From the cell containing the given text, extract its center point as [x, y] coordinate. 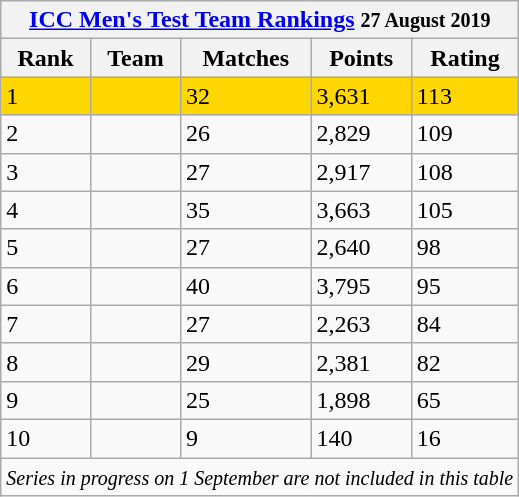
105 [465, 210]
3,795 [361, 286]
29 [246, 362]
140 [361, 438]
Team [135, 58]
108 [465, 172]
Series in progress on 1 September are not included in this table [260, 477]
8 [46, 362]
5 [46, 248]
1 [46, 96]
32 [246, 96]
2,917 [361, 172]
3 [46, 172]
16 [465, 438]
Matches [246, 58]
2 [46, 134]
6 [46, 286]
109 [465, 134]
35 [246, 210]
7 [46, 324]
3,663 [361, 210]
98 [465, 248]
84 [465, 324]
1,898 [361, 400]
2,640 [361, 248]
2,381 [361, 362]
95 [465, 286]
3,631 [361, 96]
ICC Men's Test Team Rankings 27 August 2019 [260, 20]
82 [465, 362]
2,829 [361, 134]
113 [465, 96]
40 [246, 286]
65 [465, 400]
25 [246, 400]
Rating [465, 58]
Points [361, 58]
Rank [46, 58]
26 [246, 134]
2,263 [361, 324]
4 [46, 210]
10 [46, 438]
